Search for the cell housing the specified text and yield its (X, Y) center coordinate. 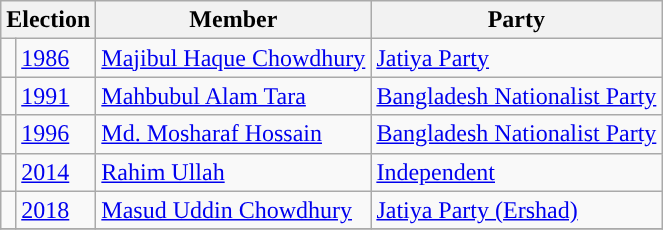
Election (48, 20)
Md. Mosharaf Hossain (234, 134)
Majibul Haque Chowdhury (234, 58)
Jatiya Party (516, 58)
Jatiya Party (Ershad) (516, 210)
Independent (516, 172)
Member (234, 20)
2018 (56, 210)
Masud Uddin Chowdhury (234, 210)
Mahbubul Alam Tara (234, 96)
1991 (56, 96)
Rahim Ullah (234, 172)
Party (516, 20)
1996 (56, 134)
1986 (56, 58)
2014 (56, 172)
